Output the [X, Y] coordinate of the center of the cell containing the given text.  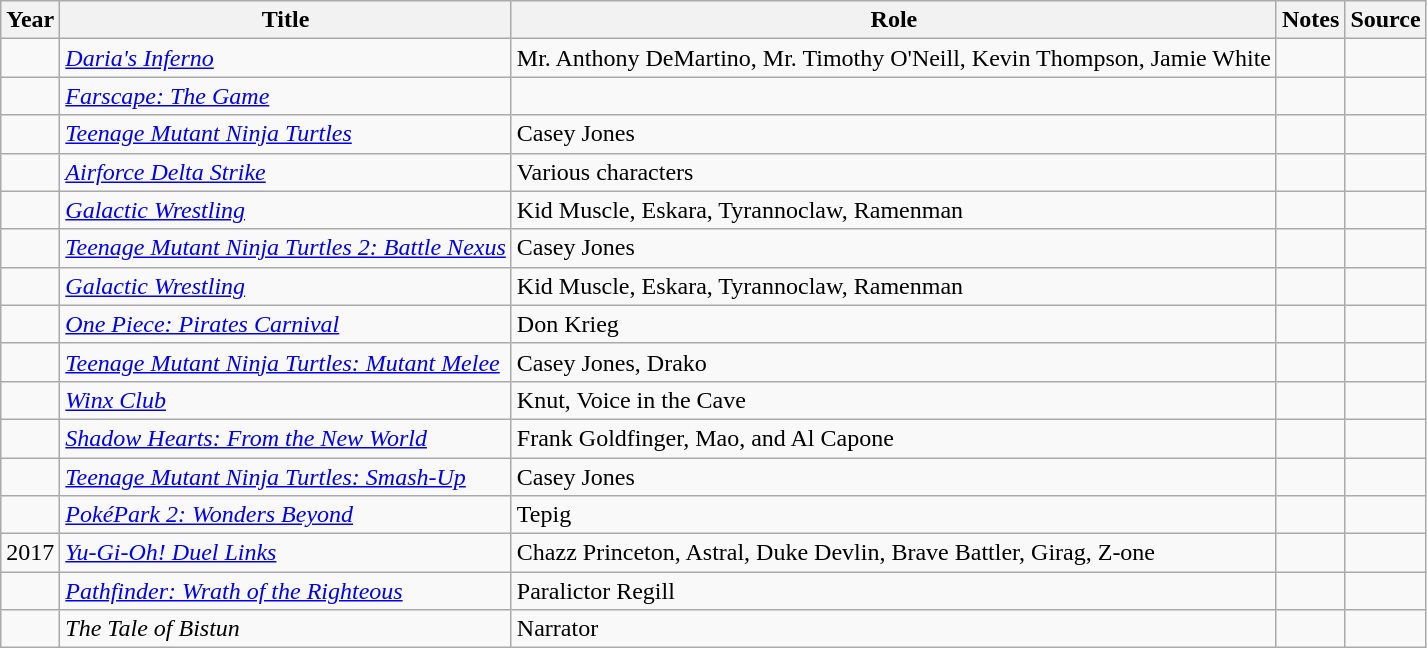
Airforce Delta Strike [286, 172]
Year [30, 20]
Knut, Voice in the Cave [894, 400]
Various characters [894, 172]
Don Krieg [894, 324]
PokéPark 2: Wonders Beyond [286, 515]
Farscape: The Game [286, 96]
Yu-Gi-Oh! Duel Links [286, 553]
Teenage Mutant Ninja Turtles 2: Battle Nexus [286, 248]
Frank Goldfinger, Mao, and Al Capone [894, 438]
Tepig [894, 515]
One Piece: Pirates Carnival [286, 324]
2017 [30, 553]
Chazz Princeton, Astral, Duke Devlin, Brave Battler, Girag, Z-one [894, 553]
Mr. Anthony DeMartino, Mr. Timothy O'Neill, Kevin Thompson, Jamie White [894, 58]
Teenage Mutant Ninja Turtles: Mutant Melee [286, 362]
Source [1386, 20]
Teenage Mutant Ninja Turtles: Smash-Up [286, 477]
Daria's Inferno [286, 58]
The Tale of Bistun [286, 629]
Paralictor Regill [894, 591]
Narrator [894, 629]
Teenage Mutant Ninja Turtles [286, 134]
Role [894, 20]
Notes [1310, 20]
Shadow Hearts: From the New World [286, 438]
Pathfinder: Wrath of the Righteous [286, 591]
Winx Club [286, 400]
Title [286, 20]
Casey Jones, Drako [894, 362]
